Return the (x, y) coordinate for the center point of the cell that contains the specified text.  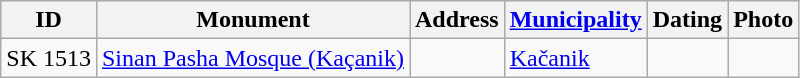
ID (49, 20)
Municipality (576, 20)
Kačanik (576, 58)
Sinan Pasha Mosque (Kaçanik) (252, 58)
SK 1513 (49, 58)
Address (458, 20)
Monument (252, 20)
Dating (687, 20)
Photo (764, 20)
